Output the [x, y] coordinate of the center of the cell containing the given text.  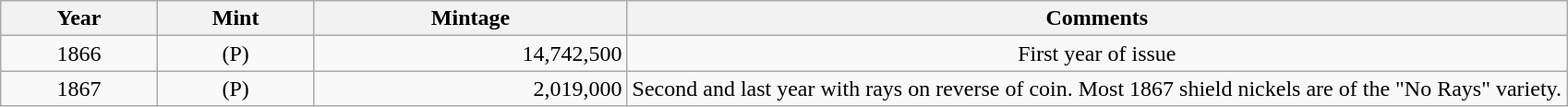
Comments [1097, 18]
1867 [79, 89]
Year [79, 18]
14,742,500 [471, 53]
1866 [79, 53]
Second and last year with rays on reverse of coin. Most 1867 shield nickels are of the "No Rays" variety. [1097, 89]
First year of issue [1097, 53]
Mint [235, 18]
Mintage [471, 18]
2,019,000 [471, 89]
